Find where the given text appears and provide that cell's center as [X, Y] coordinate. 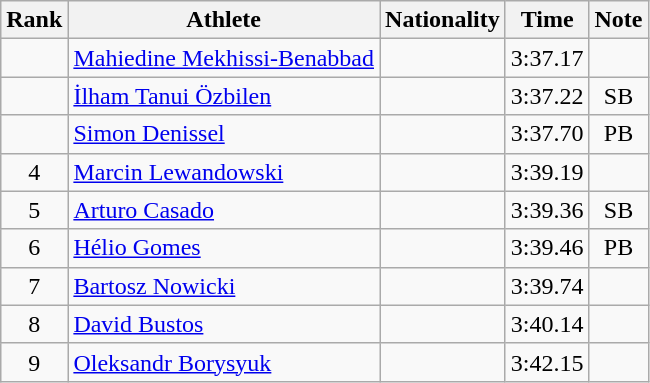
3:39.36 [547, 210]
Rank [34, 20]
9 [34, 362]
Simon Denissel [224, 134]
3:39.74 [547, 286]
5 [34, 210]
3:37.17 [547, 58]
Bartosz Nowicki [224, 286]
Arturo Casado [224, 210]
6 [34, 248]
8 [34, 324]
İlham Tanui Özbilen [224, 96]
Marcin Lewandowski [224, 172]
3:40.14 [547, 324]
3:42.15 [547, 362]
3:39.46 [547, 248]
Athlete [224, 20]
3:37.22 [547, 96]
Time [547, 20]
Oleksandr Borysyuk [224, 362]
3:39.19 [547, 172]
Note [618, 20]
7 [34, 286]
Hélio Gomes [224, 248]
Nationality [443, 20]
Mahiedine Mekhissi-Benabbad [224, 58]
David Bustos [224, 324]
3:37.70 [547, 134]
4 [34, 172]
